Detect which cell encompasses the target text, then output its [x, y] center coordinate. 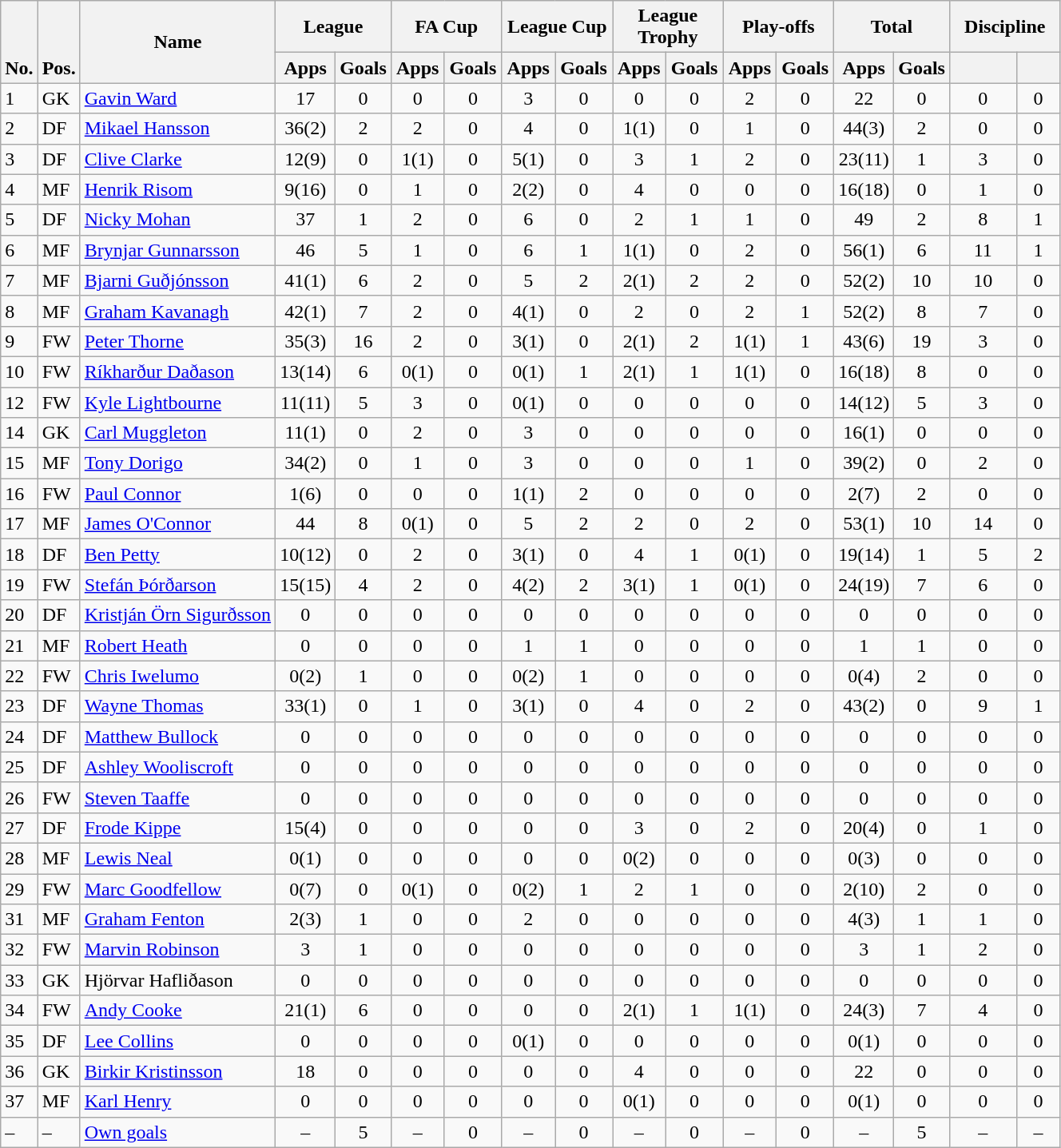
11 [983, 250]
League Cup [558, 27]
21 [19, 646]
11(1) [305, 433]
14(12) [864, 402]
35(3) [305, 341]
27 [19, 828]
Wayne Thomas [177, 706]
Kristján Örn Sigurðsson [177, 615]
Peter Thorne [177, 341]
Ben Petty [177, 554]
26 [19, 797]
League [334, 27]
Lee Collins [177, 1041]
13(14) [305, 371]
League Trophy [668, 27]
32 [19, 950]
36 [19, 1071]
29 [19, 889]
Steven Taaffe [177, 797]
Marc Goodfellow [177, 889]
42(1) [305, 311]
10(12) [305, 554]
Total [892, 27]
20 [19, 615]
0(3) [864, 858]
25 [19, 767]
35 [19, 1041]
24 [19, 737]
Brynjar Gunnarsson [177, 250]
Nicky Mohan [177, 220]
4(1) [529, 311]
1(6) [305, 494]
0(4) [864, 676]
19(14) [864, 554]
Ríkharður Daðason [177, 371]
Ashley Wooliscroft [177, 767]
Kyle Lightbourne [177, 402]
Play-offs [778, 27]
Graham Fenton [177, 920]
46 [305, 250]
20(4) [864, 828]
11(11) [305, 402]
Frode Kippe [177, 828]
44(3) [864, 129]
Andy Cooke [177, 1011]
Matthew Bullock [177, 737]
5(1) [529, 159]
James O'Connor [177, 524]
2(3) [305, 920]
15(15) [305, 585]
24(3) [864, 1011]
Chris Iwelumo [177, 676]
No. [19, 42]
33 [19, 980]
Name [177, 42]
Mikael Hansson [177, 129]
49 [864, 220]
31 [19, 920]
41(1) [305, 280]
Karl Henry [177, 1102]
Paul Connor [177, 494]
43(2) [864, 706]
23(11) [864, 159]
2(10) [864, 889]
28 [19, 858]
15 [19, 463]
Robert Heath [177, 646]
Graham Kavanagh [177, 311]
9(16) [305, 189]
2(2) [529, 189]
34(2) [305, 463]
Stefán Þórðarson [177, 585]
Carl Muggleton [177, 433]
39(2) [864, 463]
36(2) [305, 129]
Clive Clarke [177, 159]
Birkir Kristinsson [177, 1071]
Bjarni Guðjónsson [177, 280]
34 [19, 1011]
16(1) [864, 433]
4(2) [529, 585]
21(1) [305, 1011]
56(1) [864, 250]
Discipline [1005, 27]
24(19) [864, 585]
2(7) [864, 494]
0(7) [305, 889]
Marvin Robinson [177, 950]
23 [19, 706]
Lewis Neal [177, 858]
4(3) [864, 920]
Tony Dorigo [177, 463]
Gavin Ward [177, 98]
FA Cup [446, 27]
Own goals [177, 1132]
Henrik Risom [177, 189]
33(1) [305, 706]
43(6) [864, 341]
15(4) [305, 828]
44 [305, 524]
12 [19, 402]
53(1) [864, 524]
12(9) [305, 159]
Hjörvar Hafliðason [177, 980]
Pos. [59, 42]
